Scan for the cell matching the given text and deliver its [X, Y] coordinate at center. 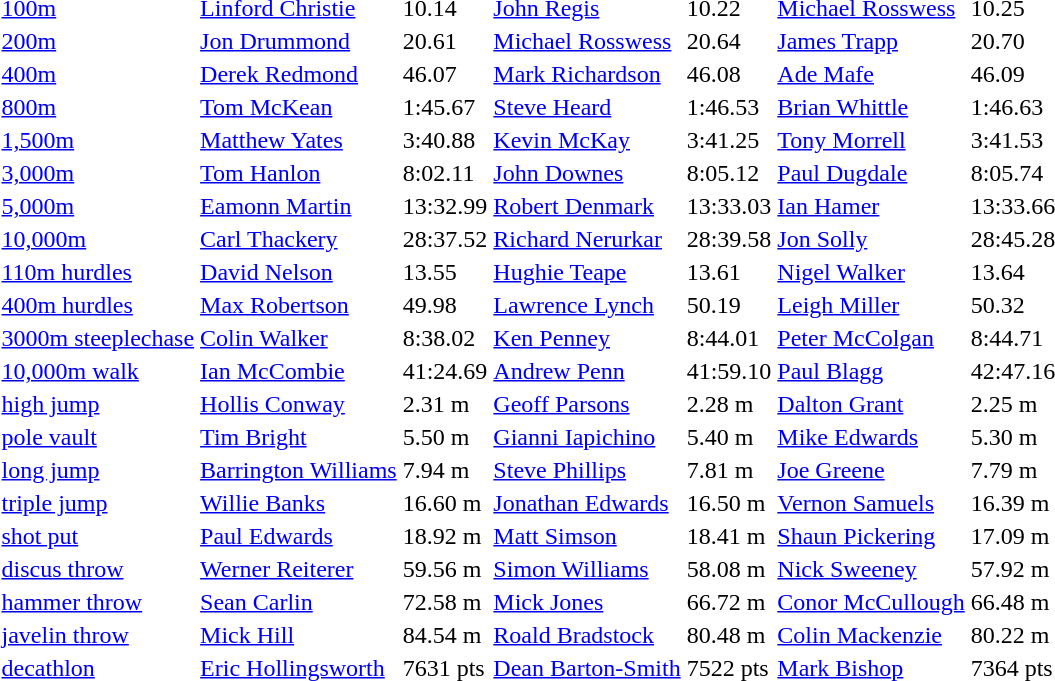
Geoff Parsons [587, 404]
long jump [98, 470]
13:32.99 [445, 206]
84.54 m [445, 635]
Hollis Conway [299, 404]
200m [98, 41]
Sean Carlin [299, 602]
Mick Jones [587, 602]
triple jump [98, 503]
10,000m walk [98, 371]
46.08 [729, 74]
Jon Drummond [299, 41]
66.72 m [729, 602]
Roald Bradstock [587, 635]
3000m steeplechase [98, 338]
Kevin McKay [587, 140]
3:40.88 [445, 140]
Nick Sweeney [871, 569]
7.81 m [729, 470]
Shaun Pickering [871, 536]
Ken Penney [587, 338]
800m [98, 107]
Hughie Teape [587, 272]
Peter McColgan [871, 338]
8:38.02 [445, 338]
1:46.53 [729, 107]
David Nelson [299, 272]
5.40 m [729, 437]
Vernon Samuels [871, 503]
Paul Edwards [299, 536]
Richard Nerurkar [587, 239]
50.19 [729, 305]
shot put [98, 536]
pole vault [98, 437]
8:05.12 [729, 173]
Jonathan Edwards [587, 503]
Steve Phillips [587, 470]
Tim Bright [299, 437]
400m [98, 74]
13.55 [445, 272]
Mark Richardson [587, 74]
1,500m [98, 140]
28:37.52 [445, 239]
Ian Hamer [871, 206]
javelin throw [98, 635]
Michael Rosswess [587, 41]
Colin Walker [299, 338]
7.94 m [445, 470]
58.08 m [729, 569]
Ade Mafe [871, 74]
Willie Banks [299, 503]
Paul Blagg [871, 371]
5,000m [98, 206]
Mick Hill [299, 635]
8:02.11 [445, 173]
400m hurdles [98, 305]
Nigel Walker [871, 272]
3,000m [98, 173]
Carl Thackery [299, 239]
110m hurdles [98, 272]
Joe Greene [871, 470]
Jon Solly [871, 239]
18.92 m [445, 536]
hammer throw [98, 602]
Conor McCullough [871, 602]
Lawrence Lynch [587, 305]
13.61 [729, 272]
Eamonn Martin [299, 206]
16.50 m [729, 503]
James Trapp [871, 41]
80.48 m [729, 635]
10,000m [98, 239]
28:39.58 [729, 239]
Werner Reiterer [299, 569]
Simon Williams [587, 569]
Dalton Grant [871, 404]
16.60 m [445, 503]
5.50 m [445, 437]
8:44.01 [729, 338]
41:24.69 [445, 371]
Paul Dugdale [871, 173]
1:45.67 [445, 107]
Tom McKean [299, 107]
3:41.25 [729, 140]
Matthew Yates [299, 140]
Matt Simson [587, 536]
20.64 [729, 41]
Barrington Williams [299, 470]
Mike Edwards [871, 437]
41:59.10 [729, 371]
49.98 [445, 305]
John Downes [587, 173]
Brian Whittle [871, 107]
Leigh Miller [871, 305]
59.56 m [445, 569]
Tom Hanlon [299, 173]
high jump [98, 404]
Derek Redmond [299, 74]
72.58 m [445, 602]
Tony Morrell [871, 140]
Colin Mackenzie [871, 635]
Max Robertson [299, 305]
46.07 [445, 74]
Andrew Penn [587, 371]
2.31 m [445, 404]
discus throw [98, 569]
Gianni Iapichino [587, 437]
18.41 m [729, 536]
Steve Heard [587, 107]
13:33.03 [729, 206]
2.28 m [729, 404]
Ian McCombie [299, 371]
Robert Denmark [587, 206]
20.61 [445, 41]
